Identify which cell holds the provided text, then report its [X, Y] central coordinate. 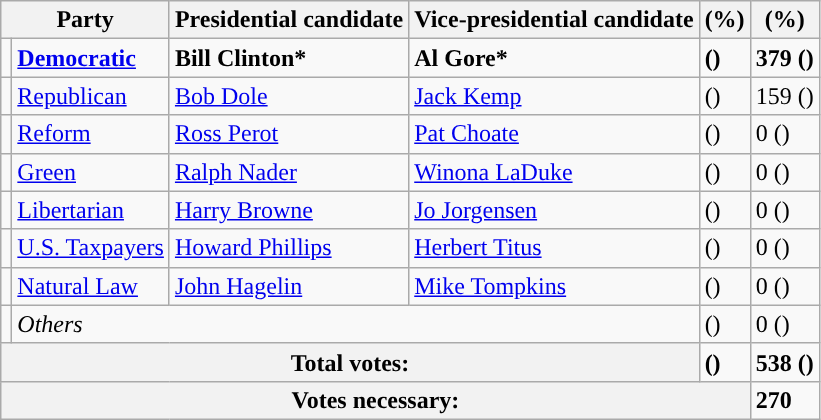
Democratic [91, 58]
Libertarian [91, 210]
538 () [784, 362]
Harry Browne [288, 210]
Reform [91, 134]
Bill Clinton* [288, 58]
270 [784, 400]
Natural Law [91, 286]
159 () [784, 96]
Ross Perot [288, 134]
379 () [784, 58]
Total votes: [350, 362]
Presidential candidate [288, 20]
Herbert Titus [554, 248]
Jack Kemp [554, 96]
Ralph Nader [288, 172]
Winona LaDuke [554, 172]
Green [91, 172]
Al Gore* [554, 58]
Mike Tompkins [554, 286]
Party [86, 20]
John Hagelin [288, 286]
Howard Phillips [288, 248]
Jo Jorgensen [554, 210]
Vice-presidential candidate [554, 20]
Pat Choate [554, 134]
Others [356, 324]
Bob Dole [288, 96]
Republican [91, 96]
U.S. Taxpayers [91, 248]
Votes necessary: [376, 400]
